Determine the [x, y] coordinate at the center of the cell enclosing the given text.  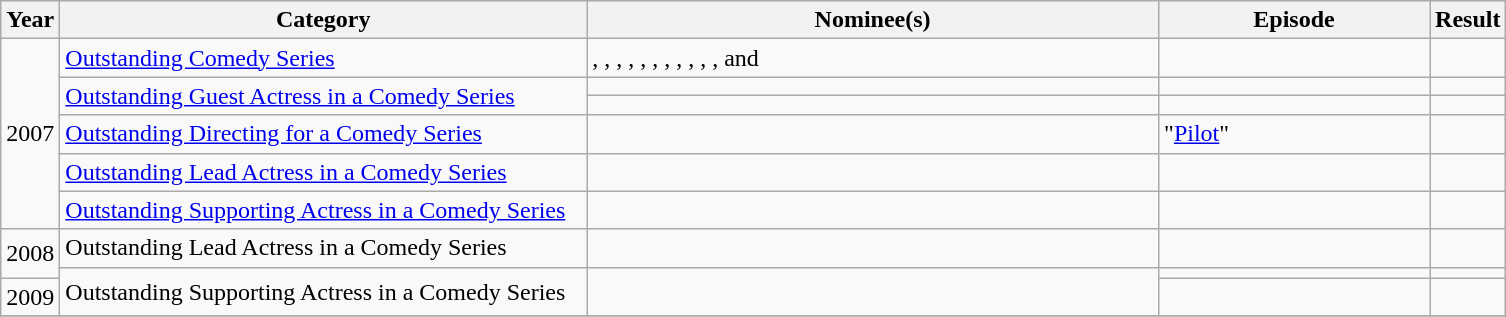
2008 [30, 254]
Result [1468, 20]
Episode [1294, 20]
Category [324, 20]
Outstanding Guest Actress in a Comedy Series [324, 96]
, , , , , , , , , , , and [873, 58]
2007 [30, 134]
2009 [30, 297]
Outstanding Comedy Series [324, 58]
"Pilot" [1294, 134]
Nominee(s) [873, 20]
Year [30, 20]
Outstanding Directing for a Comedy Series [324, 134]
